Provide the (x, y) coordinate of the cell's center where the given text is located.  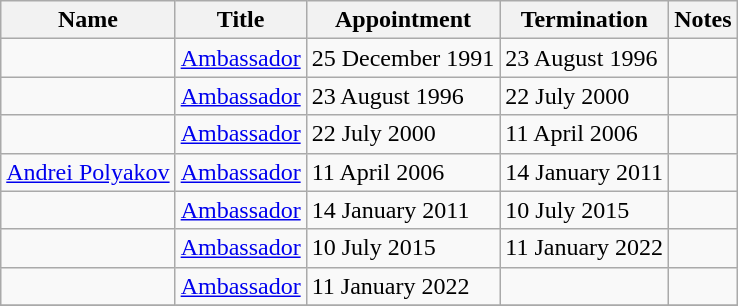
Name (88, 20)
Termination (584, 20)
Andrei Polyakov (88, 172)
Title (240, 20)
25 December 1991 (403, 58)
Appointment (403, 20)
Notes (703, 20)
